Scan for the cell matching the given text and deliver its [X, Y] coordinate at center. 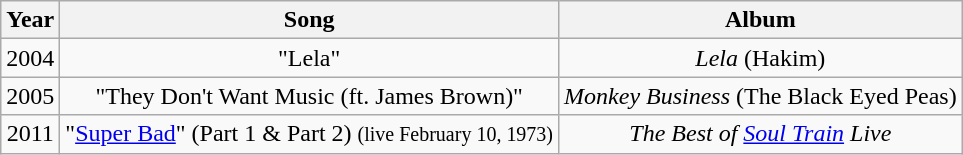
Year [30, 20]
"Lela" [310, 58]
Album [761, 20]
The Best of Soul Train Live [761, 134]
Lela (Hakim) [761, 58]
2004 [30, 58]
"Super Bad" (Part 1 & Part 2) (live February 10, 1973) [310, 134]
"They Don't Want Music (ft. James Brown)" [310, 96]
Monkey Business (The Black Eyed Peas) [761, 96]
2005 [30, 96]
Song [310, 20]
2011 [30, 134]
